Return the (x, y) coordinate for the center point of the cell that contains the specified text.  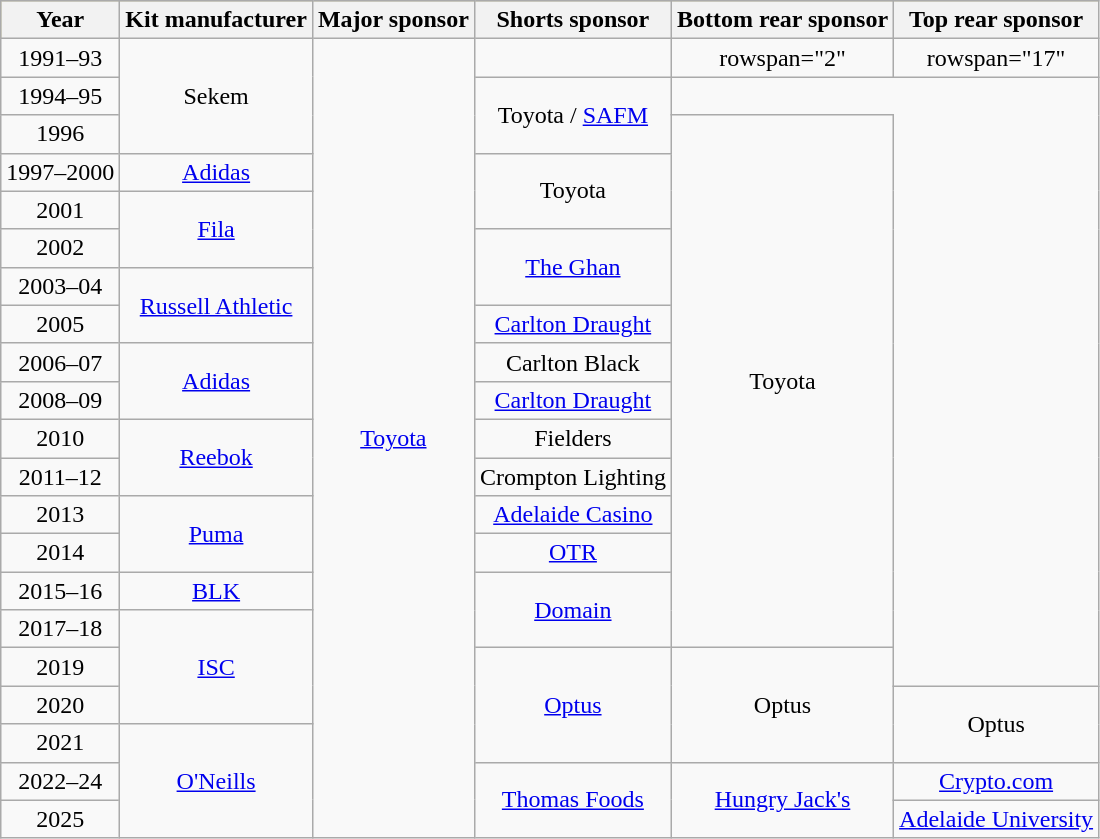
Crompton Lighting (572, 477)
2017–18 (60, 629)
ISC (216, 667)
Adelaide Casino (572, 515)
BLK (216, 591)
2025 (60, 819)
Domain (572, 610)
2006–07 (60, 362)
Carlton Black (572, 362)
2013 (60, 515)
2002 (60, 248)
OTR (572, 553)
rowspan="2" (782, 58)
rowspan="17" (996, 58)
Major sponsor (393, 20)
2014 (60, 553)
Fielders (572, 438)
2019 (60, 667)
2020 (60, 705)
Toyota / SAFM (572, 115)
Shorts sponsor (572, 20)
Sekem (216, 96)
Kit manufacturer (216, 20)
Crypto.com (996, 781)
Hungry Jack's (782, 800)
2010 (60, 438)
Fila (216, 229)
2005 (60, 324)
2021 (60, 743)
2001 (60, 210)
1991–93 (60, 58)
The Ghan (572, 267)
2015–16 (60, 591)
1997–2000 (60, 172)
Russell Athletic (216, 305)
Year (60, 20)
Thomas Foods (572, 800)
2008–09 (60, 400)
Adelaide University (996, 819)
1994–95 (60, 96)
2003–04 (60, 286)
Bottom rear sponsor (782, 20)
2011–12 (60, 477)
Reebok (216, 457)
Puma (216, 534)
1996 (60, 134)
2022–24 (60, 781)
Top rear sponsor (996, 20)
O'Neills (216, 781)
